Output the [x, y] coordinate of the center of the cell containing the given text.  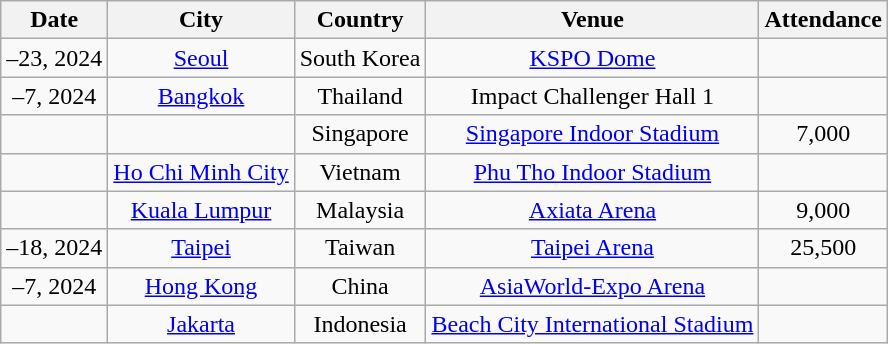
Taiwan [360, 248]
Hong Kong [201, 286]
7,000 [823, 134]
–23, 2024 [54, 58]
9,000 [823, 210]
Phu Tho Indoor Stadium [592, 172]
Bangkok [201, 96]
25,500 [823, 248]
Axiata Arena [592, 210]
–18, 2024 [54, 248]
Beach City International Stadium [592, 324]
Country [360, 20]
Kuala Lumpur [201, 210]
Vietnam [360, 172]
South Korea [360, 58]
Singapore Indoor Stadium [592, 134]
Impact Challenger Hall 1 [592, 96]
City [201, 20]
Venue [592, 20]
Taipei Arena [592, 248]
Singapore [360, 134]
China [360, 286]
Indonesia [360, 324]
AsiaWorld-Expo Arena [592, 286]
Malaysia [360, 210]
Attendance [823, 20]
Jakarta [201, 324]
Ho Chi Minh City [201, 172]
KSPO Dome [592, 58]
Seoul [201, 58]
Taipei [201, 248]
Thailand [360, 96]
Date [54, 20]
